Scan for the cell matching the given text and deliver its (X, Y) coordinate at center. 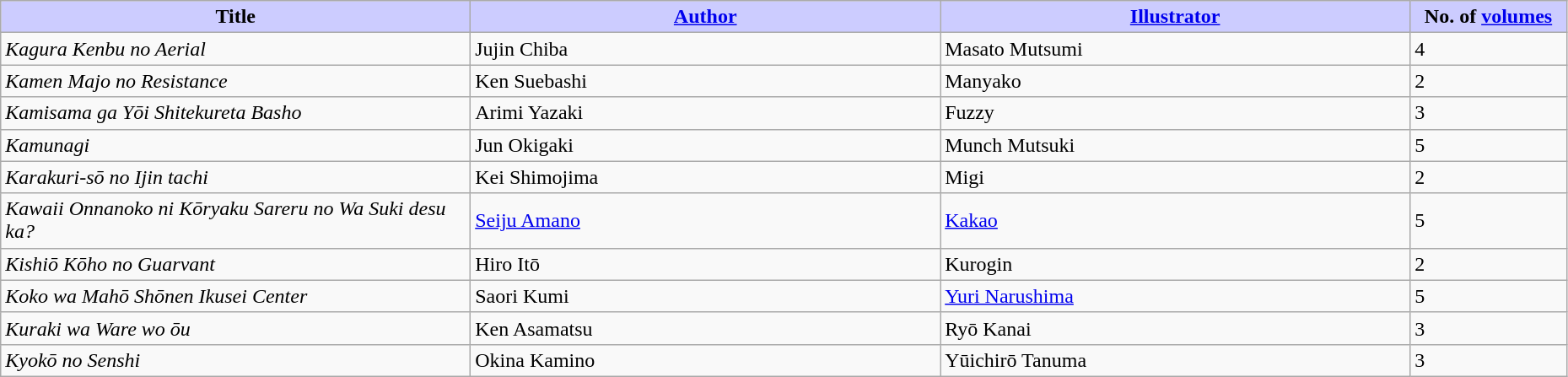
No. of volumes (1489, 17)
Kawaii Onnanoko ni Kōryaku Sareru no Wa Suki desu ka? (236, 221)
Kuraki wa Ware wo ōu (236, 328)
Saori Kumi (705, 296)
Migi (1176, 177)
Karakuri-sō no Ijin tachi (236, 177)
Kamunagi (236, 145)
Ken Asamatsu (705, 328)
Ken Suebashi (705, 81)
Kyokō no Senshi (236, 360)
Seiju Amano (705, 221)
Arimi Yazaki (705, 113)
Title (236, 17)
Kamisama ga Yōi Shitekureta Basho (236, 113)
Yūichirō Tanuma (1176, 360)
Yuri Narushima (1176, 296)
Author (705, 17)
Kagura Kenbu no Aerial (236, 49)
Manyako (1176, 81)
4 (1489, 49)
Kamen Majo no Resistance (236, 81)
Okina Kamino (705, 360)
Koko wa Mahō Shōnen Ikusei Center (236, 296)
Munch Mutsuki (1176, 145)
Fuzzy (1176, 113)
Kei Shimojima (705, 177)
Jujin Chiba (705, 49)
Kurogin (1176, 264)
Hiro Itō (705, 264)
Ryō Kanai (1176, 328)
Jun Okigaki (705, 145)
Masato Mutsumi (1176, 49)
Kishiō Kōho no Guarvant (236, 264)
Kakao (1176, 221)
Illustrator (1176, 17)
